Capture the cell that displays the provided text and extract its (x, y) central coordinate. 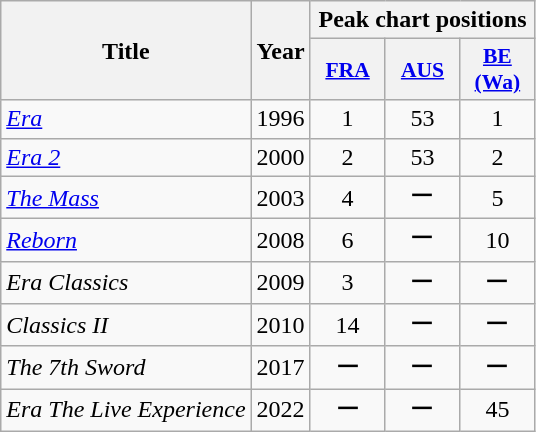
The Mass (126, 198)
2009 (280, 282)
2010 (280, 326)
6 (348, 240)
Title (126, 50)
Era Classics (126, 282)
2022 (280, 410)
Year (280, 50)
Peak chart positions (422, 20)
AUS (422, 70)
Era (126, 119)
10 (498, 240)
4 (348, 198)
Reborn (126, 240)
2000 (280, 157)
5 (498, 198)
Era 2 (126, 157)
BE(Wa) (498, 70)
14 (348, 326)
2003 (280, 198)
2008 (280, 240)
Era The Live Experience (126, 410)
FRA (348, 70)
2017 (280, 368)
Classics II (126, 326)
1996 (280, 119)
45 (498, 410)
The 7th Sword (126, 368)
3 (348, 282)
